Pinpoint the cell where the given text exists, returning its (X, Y) midpoint coordinate. 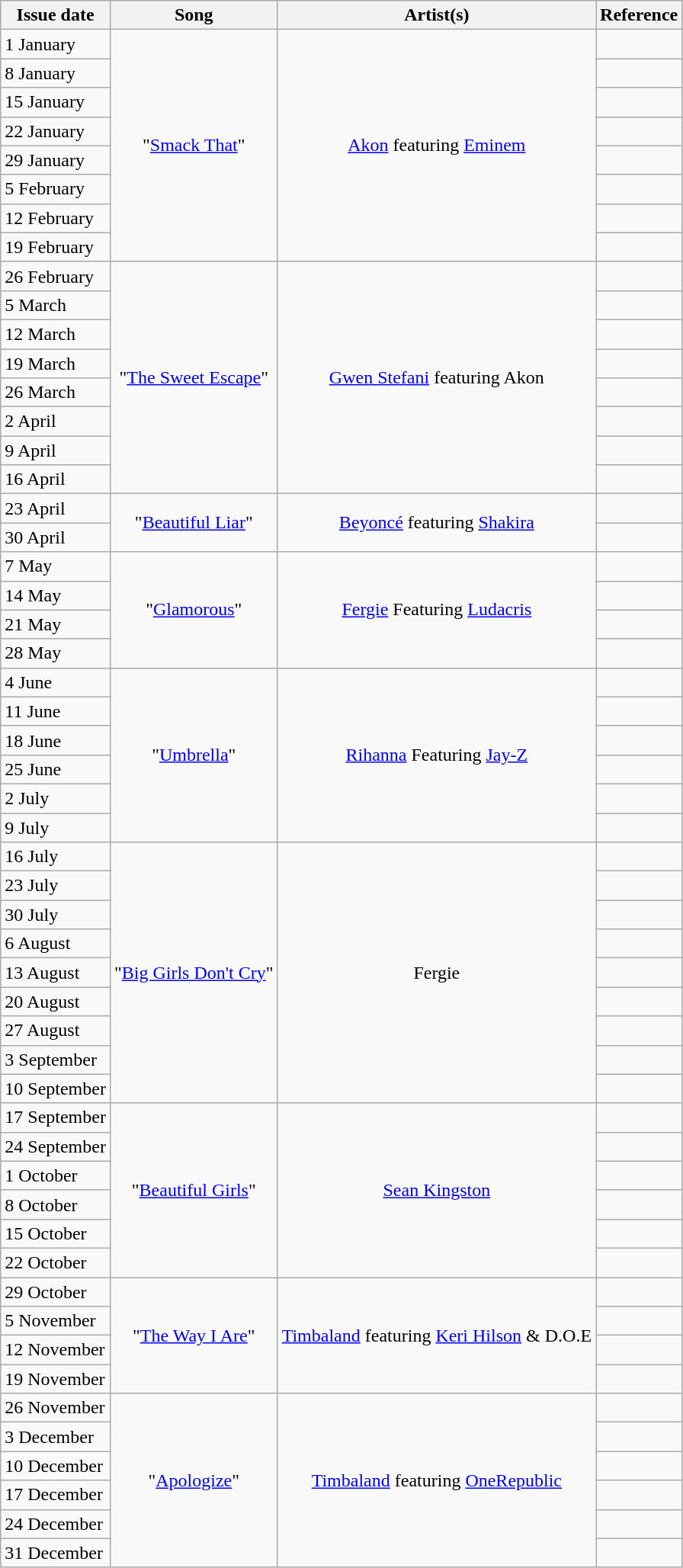
"Glamorous" (194, 610)
9 April (56, 451)
8 January (56, 73)
19 March (56, 364)
Fergie (436, 973)
21 May (56, 624)
1 October (56, 1175)
"Apologize" (194, 1480)
5 February (56, 189)
5 November (56, 1321)
23 April (56, 508)
8 October (56, 1204)
11 June (56, 711)
15 October (56, 1233)
16 April (56, 479)
18 June (56, 740)
Timbaland featuring Keri Hilson & D.O.E (436, 1336)
2 April (56, 422)
15 January (56, 102)
Sean Kingston (436, 1190)
1 January (56, 44)
"Big Girls Don't Cry" (194, 973)
29 October (56, 1292)
17 December (56, 1495)
5 March (56, 305)
Fergie Featuring Ludacris (436, 610)
Gwen Stefani featuring Akon (436, 377)
26 March (56, 393)
"Beautiful Liar" (194, 523)
Beyoncé featuring Shakira (436, 523)
Issue date (56, 15)
30 July (56, 915)
Song (194, 15)
13 August (56, 973)
16 July (56, 857)
10 September (56, 1089)
23 July (56, 886)
22 January (56, 131)
19 February (56, 247)
26 November (56, 1408)
Artist(s) (436, 15)
"Umbrella" (194, 755)
Akon featuring Eminem (436, 146)
12 February (56, 218)
26 February (56, 276)
24 December (56, 1524)
2 July (56, 798)
19 November (56, 1379)
"Beautiful Girls" (194, 1190)
31 December (56, 1553)
29 January (56, 160)
Reference (639, 15)
30 April (56, 537)
6 August (56, 944)
7 May (56, 566)
20 August (56, 1002)
14 May (56, 595)
27 August (56, 1031)
28 May (56, 653)
"The Way I Are" (194, 1336)
Rihanna Featuring Jay-Z (436, 755)
"Smack That" (194, 146)
22 October (56, 1262)
3 December (56, 1437)
17 September (56, 1117)
4 June (56, 682)
12 November (56, 1350)
3 September (56, 1060)
9 July (56, 827)
24 September (56, 1146)
12 March (56, 334)
Timbaland featuring OneRepublic (436, 1480)
"The Sweet Escape" (194, 377)
25 June (56, 769)
10 December (56, 1466)
